Output the (X, Y) coordinate of the center of the cell containing the given text.  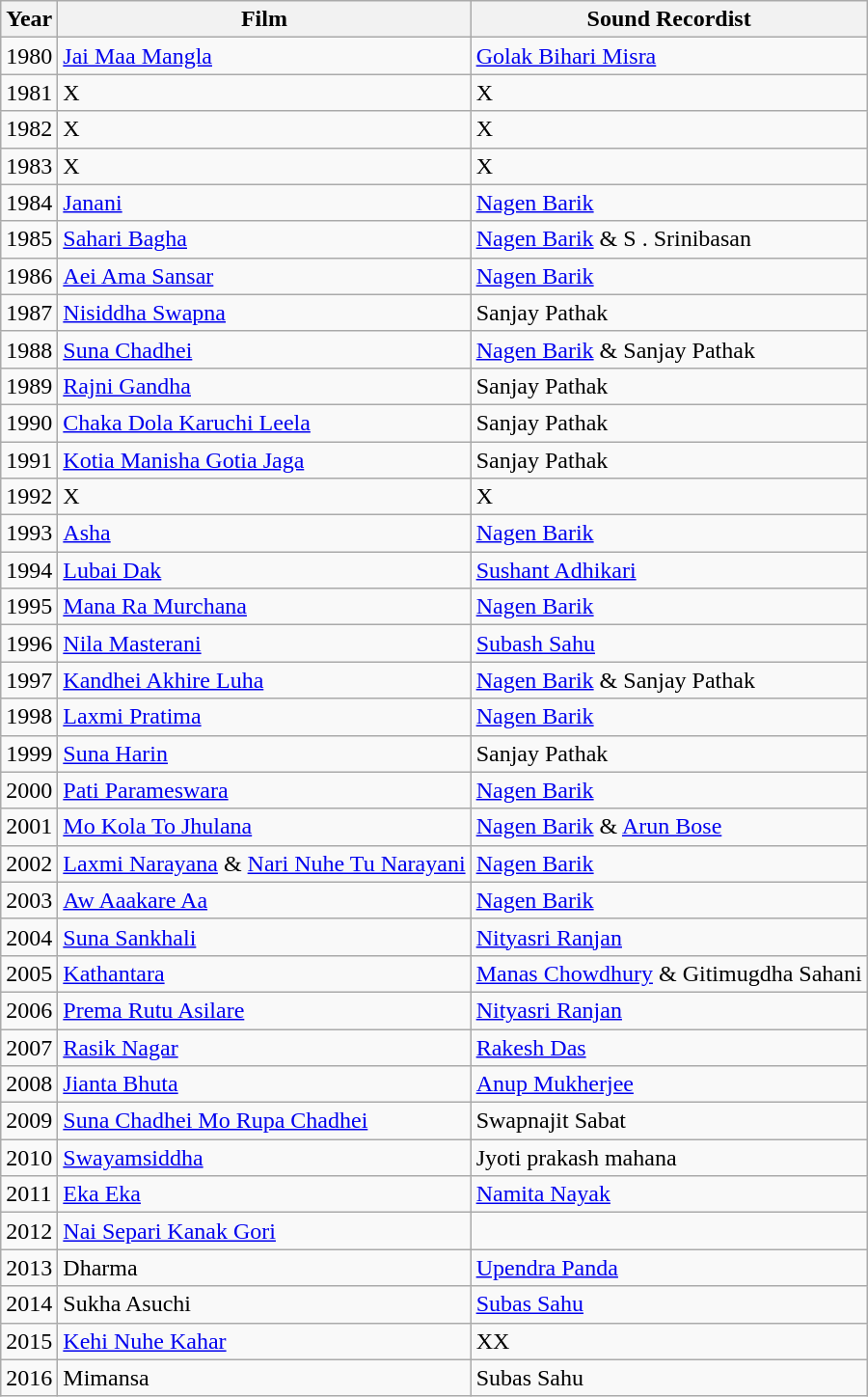
Anup Mukherjee (669, 1084)
Nila Masterani (264, 644)
2012 (29, 1231)
2014 (29, 1304)
Rajni Gandha (264, 386)
Subash Sahu (669, 644)
Nai Separi Kanak Gori (264, 1231)
Nisiddha Swapna (264, 313)
Kandhei Akhire Luha (264, 680)
Rasik Nagar (264, 1047)
Upendra Panda (669, 1268)
Film (264, 19)
2010 (29, 1158)
2004 (29, 937)
1980 (29, 56)
Dharma (264, 1268)
Pati Parameswara (264, 790)
1997 (29, 680)
Mimansa (264, 1378)
1987 (29, 313)
Lubai Dak (264, 570)
2002 (29, 863)
Aei Ama Sansar (264, 276)
Asha (264, 534)
Laxmi Pratima (264, 717)
2003 (29, 900)
1989 (29, 386)
Suna Chadhei Mo Rupa Chadhei (264, 1121)
2006 (29, 1010)
2015 (29, 1341)
1985 (29, 239)
Mana Ra Murchana (264, 607)
2013 (29, 1268)
Manas Chowdhury & Gitimugdha Sahani (669, 973)
1999 (29, 753)
1983 (29, 166)
2008 (29, 1084)
Chaka Dola Karuchi Leela (264, 423)
Sushant Adhikari (669, 570)
Aw Aaakare Aa (264, 900)
Eka Eka (264, 1194)
1991 (29, 460)
Swayamsiddha (264, 1158)
1992 (29, 497)
1988 (29, 349)
1998 (29, 717)
Suna Chadhei (264, 349)
Nagen Barik & S . Srinibasan (669, 239)
1982 (29, 129)
Laxmi Narayana & Nari Nuhe Tu Narayani (264, 863)
Jai Maa Mangla (264, 56)
Nagen Barik & Arun Bose (669, 827)
2016 (29, 1378)
1996 (29, 644)
1984 (29, 203)
2007 (29, 1047)
2001 (29, 827)
Sukha Asuchi (264, 1304)
Rakesh Das (669, 1047)
2011 (29, 1194)
1994 (29, 570)
Namita Nayak (669, 1194)
1995 (29, 607)
Sahari Bagha (264, 239)
Kotia Manisha Gotia Jaga (264, 460)
Swapnajit Sabat (669, 1121)
2009 (29, 1121)
Janani (264, 203)
Kehi Nuhe Kahar (264, 1341)
1993 (29, 534)
Suna Harin (264, 753)
Jianta Bhuta (264, 1084)
Jyoti prakash mahana (669, 1158)
2000 (29, 790)
Year (29, 19)
Suna Sankhali (264, 937)
1986 (29, 276)
Prema Rutu Asilare (264, 1010)
1990 (29, 423)
Golak Bihari Misra (669, 56)
2005 (29, 973)
1981 (29, 93)
Mo Kola To Jhulana (264, 827)
XX (669, 1341)
Sound Recordist (669, 19)
Kathantara (264, 973)
